Identify which cell holds the provided text, then report its [x, y] central coordinate. 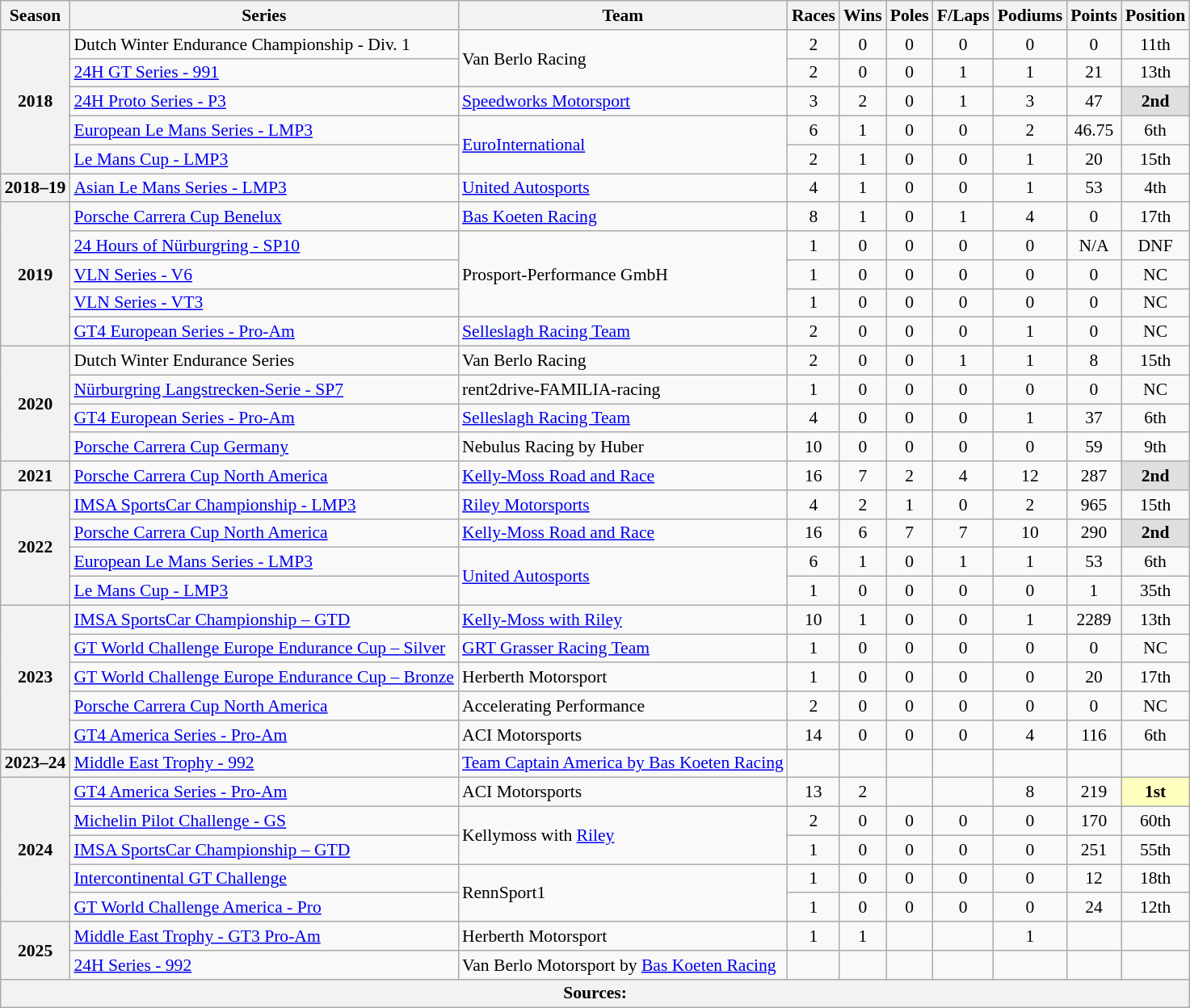
2022 [36, 548]
Season [36, 15]
59 [1094, 447]
GT World Challenge Europe Endurance Cup – Silver [263, 649]
IMSA SportsCar Championship - LMP3 [263, 505]
VLN Series - VT3 [263, 303]
N/A [1094, 246]
Prosport-Performance GmbH [623, 275]
2024 [36, 850]
47 [1094, 102]
24H Series - 992 [263, 965]
2018–19 [36, 188]
Kelly-Moss with Riley [623, 619]
Porsche Carrera Cup Germany [263, 447]
12th [1155, 908]
4th [1155, 188]
2018 [36, 102]
60th [1155, 821]
Dutch Winter Endurance Series [263, 361]
GT World Challenge America - Pro [263, 908]
Position [1155, 15]
290 [1094, 533]
2019 [36, 275]
Van Berlo Motorsport by Bas Koeten Racing [623, 965]
35th [1155, 591]
Bas Koeten Racing [623, 217]
Intercontinental GT Challenge [263, 879]
55th [1155, 850]
Porsche Carrera Cup Benelux [263, 217]
GRT Grasser Racing Team [623, 649]
GT World Challenge Europe Endurance Cup – Bronze [263, 678]
Wins [863, 15]
2023 [36, 677]
14 [814, 735]
Speedworks Motorsport [623, 102]
24H GT Series - 991 [263, 73]
Asian Le Mans Series - LMP3 [263, 188]
Points [1094, 15]
VLN Series - V6 [263, 275]
24 [1094, 908]
Team [623, 15]
9th [1155, 447]
2020 [36, 404]
11th [1155, 44]
Poles [910, 15]
Middle East Trophy - 992 [263, 763]
2023–24 [36, 763]
Series [263, 15]
Middle East Trophy - GT3 Pro-Am [263, 936]
1st [1155, 792]
2289 [1094, 619]
24H Proto Series - P3 [263, 102]
DNF [1155, 246]
Podiums [1031, 15]
Nebulus Racing by Huber [623, 447]
251 [1094, 850]
219 [1094, 792]
2021 [36, 476]
Nürburgring Langstrecken-Serie - SP7 [263, 389]
170 [1094, 821]
2025 [36, 950]
24 Hours of Nürburgring - SP10 [263, 246]
Sources: [595, 993]
Michelin Pilot Challenge - GS [263, 821]
Dutch Winter Endurance Championship - Div. 1 [263, 44]
rent2drive-FAMILIA-racing [623, 389]
EuroInternational [623, 145]
Kellymoss with Riley [623, 835]
F/Laps [963, 15]
965 [1094, 505]
Accelerating Performance [623, 706]
21 [1094, 73]
18th [1155, 879]
13 [814, 792]
Team Captain America by Bas Koeten Racing [623, 763]
116 [1094, 735]
37 [1094, 418]
Riley Motorsports [623, 505]
46.75 [1094, 131]
Races [814, 15]
287 [1094, 476]
RennSport1 [623, 893]
